Extract the (X, Y) coordinate from the center of the cell holding the provided text.  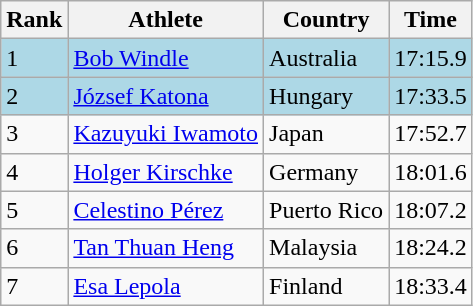
Germany (326, 172)
2 (34, 96)
Celestino Pérez (166, 210)
Athlete (166, 20)
4 (34, 172)
18:24.2 (431, 248)
Holger Kirschke (166, 172)
Tan Thuan Heng (166, 248)
Australia (326, 58)
6 (34, 248)
Time (431, 20)
18:07.2 (431, 210)
Rank (34, 20)
Japan (326, 134)
Malaysia (326, 248)
Country (326, 20)
József Katona (166, 96)
5 (34, 210)
3 (34, 134)
1 (34, 58)
Hungary (326, 96)
Finland (326, 286)
17:15.9 (431, 58)
17:52.7 (431, 134)
18:01.6 (431, 172)
Bob Windle (166, 58)
17:33.5 (431, 96)
Kazuyuki Iwamoto (166, 134)
Puerto Rico (326, 210)
7 (34, 286)
18:33.4 (431, 286)
Esa Lepola (166, 286)
